Output the [X, Y] coordinate of the center of the cell containing the given text.  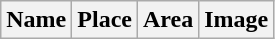
Place [105, 20]
Area [168, 20]
Name [36, 20]
Image [236, 20]
